Locate the cell with the specified text and output its [x, y] center coordinate. 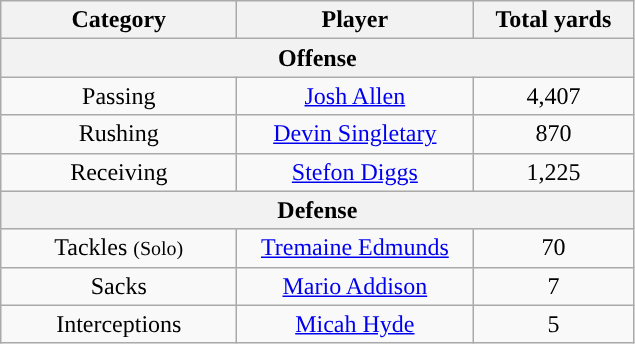
Receiving [119, 172]
Devin Singletary [355, 134]
Josh Allen [355, 96]
Defense [318, 210]
Tackles (Solo) [119, 248]
Player [355, 20]
Sacks [119, 286]
Category [119, 20]
Micah Hyde [355, 324]
1,225 [554, 172]
870 [554, 134]
7 [554, 286]
5 [554, 324]
Interceptions [119, 324]
70 [554, 248]
Tremaine Edmunds [355, 248]
Mario Addison [355, 286]
Stefon Diggs [355, 172]
Offense [318, 58]
Passing [119, 96]
Total yards [554, 20]
Rushing [119, 134]
4,407 [554, 96]
